Extract the (x, y) coordinate from the center of the cell holding the provided text.  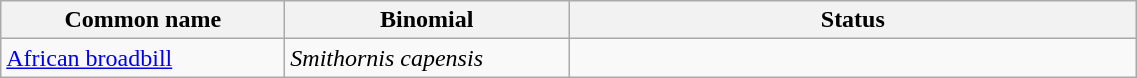
Common name (143, 20)
African broadbill (143, 58)
Status (853, 20)
Smithornis capensis (427, 58)
Binomial (427, 20)
